From the cell containing the given text, extract its center point as [x, y] coordinate. 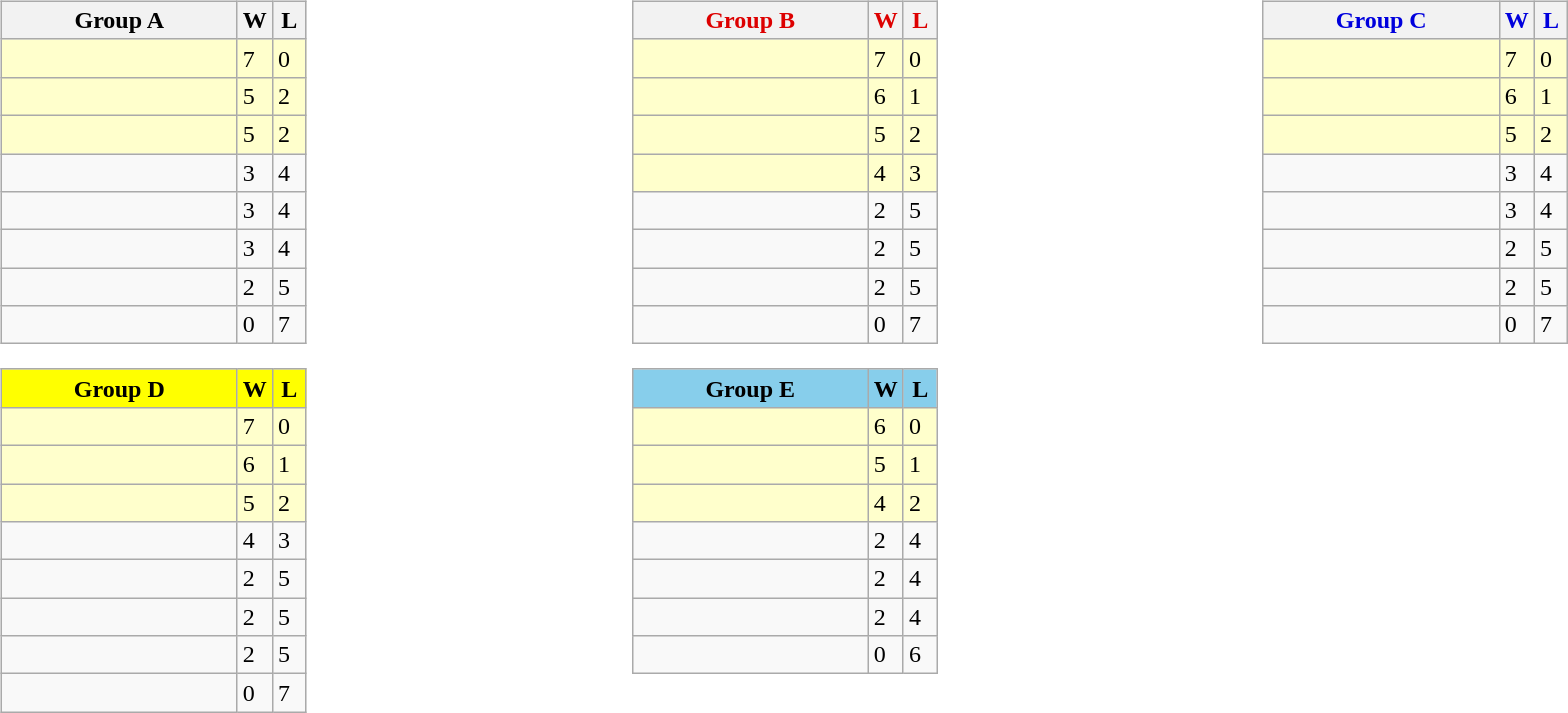
Group D [119, 388]
Group A [119, 20]
Group C [1381, 20]
Group B [750, 20]
Group E [750, 388]
